Determine the (X, Y) coordinate at the center of the cell enclosing the given text.  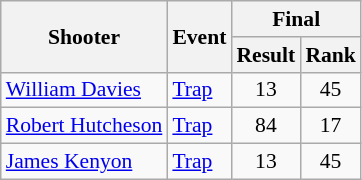
Result (266, 55)
William Davies (84, 90)
84 (266, 126)
Shooter (84, 36)
Final (296, 19)
Rank (330, 55)
Event (199, 36)
James Kenyon (84, 162)
17 (330, 126)
Robert Hutcheson (84, 126)
